Locate the cell with the specified text and output its (x, y) center coordinate. 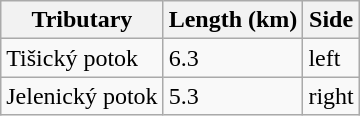
6.3 (233, 58)
Side (331, 20)
5.3 (233, 96)
Tišický potok (82, 58)
Length (km) (233, 20)
Tributary (82, 20)
left (331, 58)
Jelenický potok (82, 96)
right (331, 96)
